From the cell containing the given text, extract its center point as [x, y] coordinate. 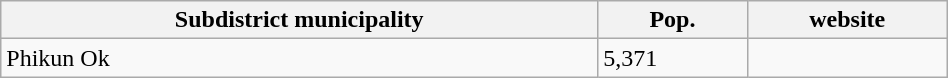
Pop. [673, 20]
Subdistrict municipality [300, 20]
5,371 [673, 58]
Phikun Ok [300, 58]
website [847, 20]
